Identify which cell holds the provided text, then report its [x, y] central coordinate. 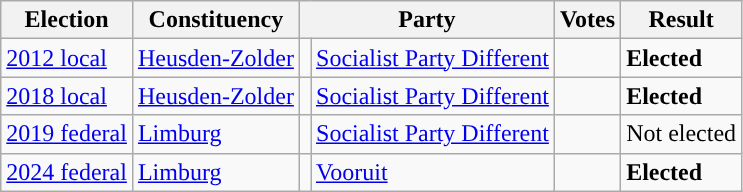
2012 local [67, 58]
Votes [587, 20]
Constituency [216, 20]
Vooruit [432, 172]
Election [67, 20]
Result [682, 20]
Not elected [682, 134]
2024 federal [67, 172]
Party [426, 20]
2018 local [67, 96]
2019 federal [67, 134]
